Scan for the cell matching the given text and deliver its (X, Y) coordinate at center. 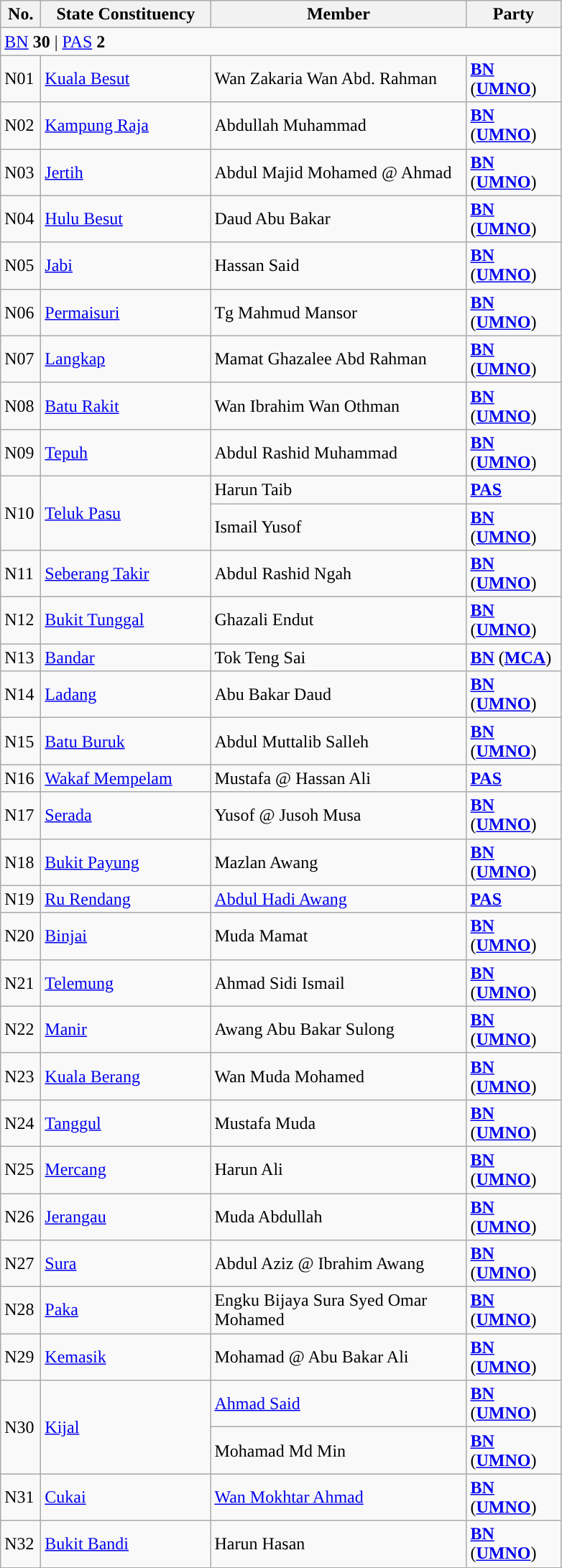
Muda Mamat (338, 936)
Mazlan Awang (338, 862)
N30 (21, 1427)
Wakaf Mempelam (126, 778)
N03 (21, 172)
Kemasik (126, 1357)
BN (MCA) (513, 658)
Abdul Muttalib Salleh (338, 742)
Ladang (126, 694)
N19 (21, 899)
Bukit Bandi (126, 1544)
Member (338, 14)
Muda Abdullah (338, 1216)
Langkap (126, 359)
Mustafa Muda (338, 1122)
Yusof @ Jusoh Musa (338, 815)
Daud Abu Bakar (338, 218)
Engku Bijaya Sura Syed Omar Mohamed (338, 1311)
N06 (21, 312)
N21 (21, 983)
N14 (21, 694)
Ahmad Said (338, 1404)
N02 (21, 125)
N28 (21, 1311)
Cukai (126, 1498)
N22 (21, 1029)
N18 (21, 862)
Ru Rendang (126, 899)
N26 (21, 1216)
Jabi (126, 266)
Ahmad Sidi Ismail (338, 983)
Bukit Tunggal (126, 621)
Wan Mokhtar Ahmad (338, 1498)
Hassan Said (338, 266)
N09 (21, 453)
Tepuh (126, 453)
N13 (21, 658)
N05 (21, 266)
N07 (21, 359)
Ghazali Endut (338, 621)
N25 (21, 1170)
N27 (21, 1263)
Sura (126, 1263)
N32 (21, 1544)
Mercang (126, 1170)
N29 (21, 1357)
Seberang Takir (126, 573)
N23 (21, 1076)
Teluk Pasu (126, 513)
Party (513, 14)
N16 (21, 778)
Serada (126, 815)
Mustafa @ Hassan Ali (338, 778)
N08 (21, 405)
Abdul Rashid Muhammad (338, 453)
N11 (21, 573)
Tok Teng Sai (338, 658)
N10 (21, 513)
N17 (21, 815)
Abdul Hadi Awang (338, 899)
Harun Ali (338, 1170)
Manir (126, 1029)
Abdul Aziz @ Ibrahim Awang (338, 1263)
N12 (21, 621)
N15 (21, 742)
N20 (21, 936)
Permaisuri (126, 312)
State Constituency (126, 14)
Wan Zakaria Wan Abd. Rahman (338, 79)
Mohamad @ Abu Bakar Ali (338, 1357)
Harun Taib (338, 489)
Harun Hasan (338, 1544)
Telemung (126, 983)
Tg Mahmud Mansor (338, 312)
BN 30 | PAS 2 (280, 42)
Bandar (126, 658)
N04 (21, 218)
Wan Muda Mohamed (338, 1076)
Bukit Payung (126, 862)
Ismail Yusof (338, 526)
Jerangau (126, 1216)
Mohamad Md Min (338, 1450)
Batu Buruk (126, 742)
Wan Ibrahim Wan Othman (338, 405)
Abdul Rashid Ngah (338, 573)
Hulu Besut (126, 218)
Kampung Raja (126, 125)
Abu Bakar Daud (338, 694)
Mamat Ghazalee Abd Rahman (338, 359)
Kuala Berang (126, 1076)
Tanggul (126, 1122)
N01 (21, 79)
N31 (21, 1498)
N24 (21, 1122)
Abdul Majid Mohamed @ Ahmad (338, 172)
Binjai (126, 936)
Kijal (126, 1427)
Kuala Besut (126, 79)
Paka (126, 1311)
No. (21, 14)
Batu Rakit (126, 405)
Abdullah Muhammad (338, 125)
Jertih (126, 172)
Awang Abu Bakar Sulong (338, 1029)
